Locate the cell with the specified text and output its [X, Y] center coordinate. 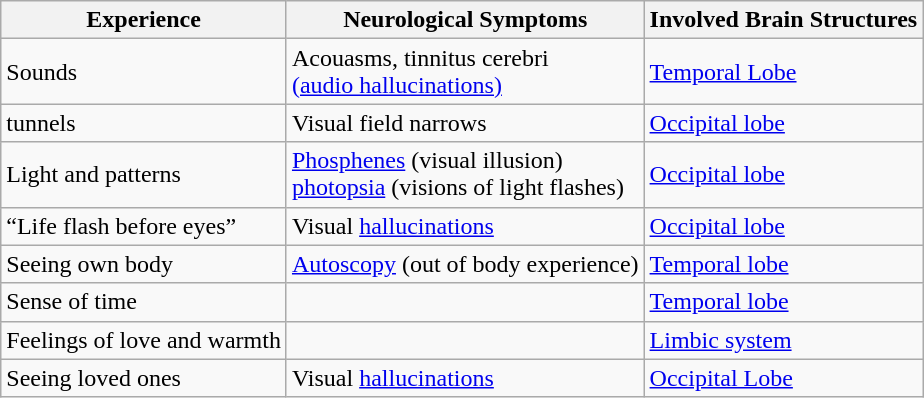
Neurological Symptoms [465, 20]
Visual field narrows [465, 123]
Sense of time [144, 302]
Seeing loved ones [144, 378]
Autoscopy (out of body experience) [465, 264]
tunnels [144, 123]
“Life flash before eyes” [144, 226]
Experience [144, 20]
Temporal Lobe [784, 72]
Feelings of love and warmth [144, 340]
Acouasms, tinnitus cerebri(audio hallucinations) [465, 72]
Limbic system [784, 340]
Light and patterns [144, 174]
Seeing own body [144, 264]
Phosphenes (visual illusion)photopsia (visions of light flashes) [465, 174]
Involved Brain Structures [784, 20]
Sounds [144, 72]
Occipital Lobe [784, 378]
